Return (x, y) of the center of cell containing provided text 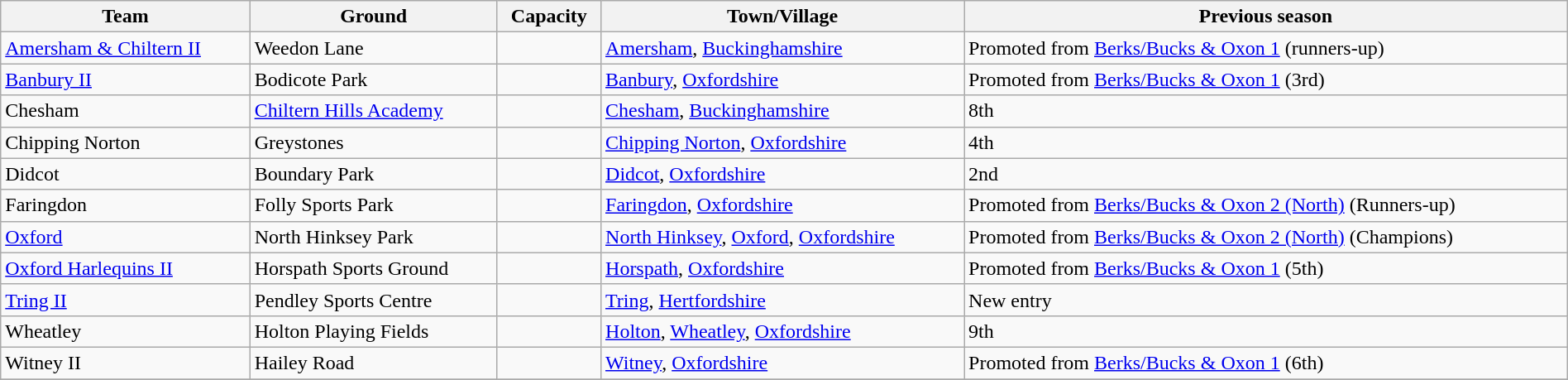
Weedon Lane (374, 48)
Amersham & Chiltern II (126, 48)
Promoted from Berks/Bucks & Oxon 1 (6th) (1266, 363)
Pendley Sports Centre (374, 300)
Greystones (374, 142)
Ground (374, 17)
Promoted from Berks/Bucks & Oxon 1 (5th) (1266, 268)
Witney, Oxfordshire (782, 363)
Witney II (126, 363)
Amersham, Buckinghamshire (782, 48)
Didcot (126, 174)
Faringdon, Oxfordshire (782, 205)
North Hinksey Park (374, 237)
Faringdon (126, 205)
Banbury, Oxfordshire (782, 79)
2nd (1266, 174)
Promoted from Berks/Bucks & Oxon 2 (North) (Champions) (1266, 237)
9th (1266, 331)
New entry (1266, 300)
Boundary Park (374, 174)
Promoted from Berks/Bucks & Oxon 1 (runners-up) (1266, 48)
Bodicote Park (374, 79)
Didcot, Oxfordshire (782, 174)
Previous season (1266, 17)
Wheatley (126, 331)
North Hinksey, Oxford, Oxfordshire (782, 237)
Folly Sports Park (374, 205)
4th (1266, 142)
8th (1266, 111)
Town/Village (782, 17)
Holton, Wheatley, Oxfordshire (782, 331)
Oxford (126, 237)
Holton Playing Fields (374, 331)
Chipping Norton, Oxfordshire (782, 142)
Team (126, 17)
Banbury II (126, 79)
Promoted from Berks/Bucks & Oxon 2 (North) (Runners-up) (1266, 205)
Chesham, Buckinghamshire (782, 111)
Horspath, Oxfordshire (782, 268)
Capacity (549, 17)
Chesham (126, 111)
Oxford Harlequins II (126, 268)
Tring, Hertfordshire (782, 300)
Horspath Sports Ground (374, 268)
Promoted from Berks/Bucks & Oxon 1 (3rd) (1266, 79)
Chiltern Hills Academy (374, 111)
Hailey Road (374, 363)
Tring II (126, 300)
Chipping Norton (126, 142)
